From the cell containing the given text, extract its center point as (X, Y) coordinate. 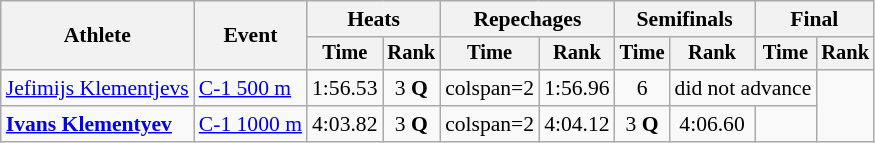
Ivans Klementyev (98, 124)
C-1 500 m (250, 88)
1:56.53 (344, 88)
Final (814, 19)
Semifinals (685, 19)
Repechages (528, 19)
4:06.60 (712, 124)
Jefimijs Klementjevs (98, 88)
Event (250, 36)
1:56.96 (576, 88)
4:03.82 (344, 124)
Heats (374, 19)
did not advance (744, 88)
4:04.12 (576, 124)
C-1 1000 m (250, 124)
Athlete (98, 36)
6 (642, 88)
